Locate the cell with the specified text and output its [X, Y] center coordinate. 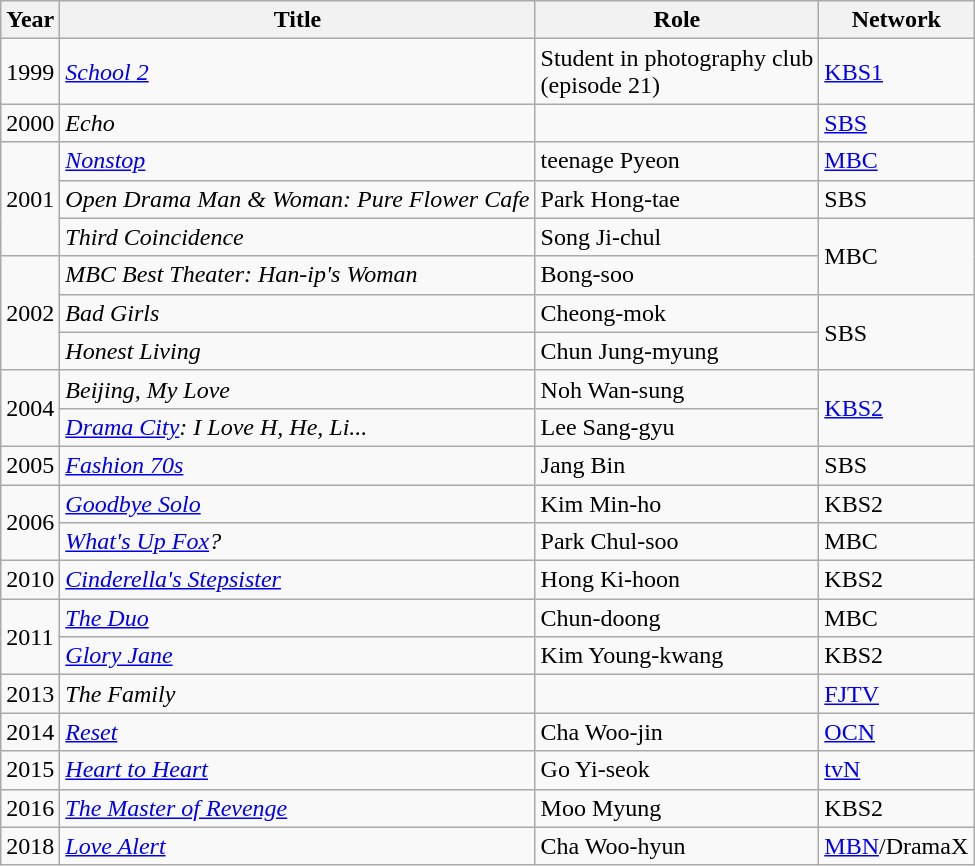
Park Hong-tae [677, 199]
Go Yi-seok [677, 770]
2006 [30, 522]
Year [30, 20]
Jang Bin [677, 465]
Echo [298, 123]
FJTV [896, 694]
Beijing, My Love [298, 389]
The Master of Revenge [298, 808]
Student in photography club (episode 21) [677, 72]
School 2 [298, 72]
The Family [298, 694]
MBN/DramaX [896, 846]
Goodbye Solo [298, 503]
Bad Girls [298, 313]
Moo Myung [677, 808]
Cinderella's Stepsister [298, 580]
2000 [30, 123]
Cha Woo-hyun [677, 846]
Bong-soo [677, 275]
Chun-doong [677, 618]
2004 [30, 408]
Cheong-mok [677, 313]
MBC Best Theater: Han-ip's Woman [298, 275]
Park Chul-soo [677, 542]
Glory Jane [298, 656]
Drama City: I Love H, He, Li... [298, 427]
2018 [30, 846]
2011 [30, 637]
2013 [30, 694]
2001 [30, 199]
2005 [30, 465]
Nonstop [298, 161]
Kim Young-kwang [677, 656]
OCN [896, 732]
Lee Sang-gyu [677, 427]
2002 [30, 313]
Love Alert [298, 846]
Third Coincidence [298, 237]
Honest Living [298, 351]
2016 [30, 808]
Noh Wan-sung [677, 389]
tvN [896, 770]
Reset [298, 732]
2015 [30, 770]
Song Ji-chul [677, 237]
Open Drama Man & Woman: Pure Flower Cafe [298, 199]
teenage Pyeon [677, 161]
Fashion 70s [298, 465]
2010 [30, 580]
1999 [30, 72]
What's Up Fox? [298, 542]
Chun Jung-myung [677, 351]
Network [896, 20]
Kim Min-ho [677, 503]
Title [298, 20]
Role [677, 20]
The Duo [298, 618]
Heart to Heart [298, 770]
Cha Woo-jin [677, 732]
KBS1 [896, 72]
2014 [30, 732]
Hong Ki-hoon [677, 580]
